Determine the (X, Y) coordinate at the center of the cell enclosing the given text.  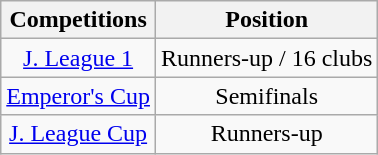
J. League Cup (78, 134)
Runners-up / 16 clubs (266, 58)
Runners-up (266, 134)
Emperor's Cup (78, 96)
J. League 1 (78, 58)
Competitions (78, 20)
Semifinals (266, 96)
Position (266, 20)
